Return (X, Y) of the center of cell containing provided text 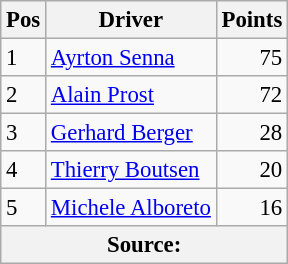
20 (252, 170)
28 (252, 133)
Michele Alboreto (132, 208)
Alain Prost (132, 95)
72 (252, 95)
16 (252, 208)
Thierry Boutsen (132, 170)
2 (24, 95)
Points (252, 20)
Gerhard Berger (132, 133)
3 (24, 133)
Pos (24, 20)
Ayrton Senna (132, 58)
1 (24, 58)
75 (252, 58)
4 (24, 170)
Driver (132, 20)
5 (24, 208)
Source: (144, 245)
